Locate the cell with the specified text and output its [x, y] center coordinate. 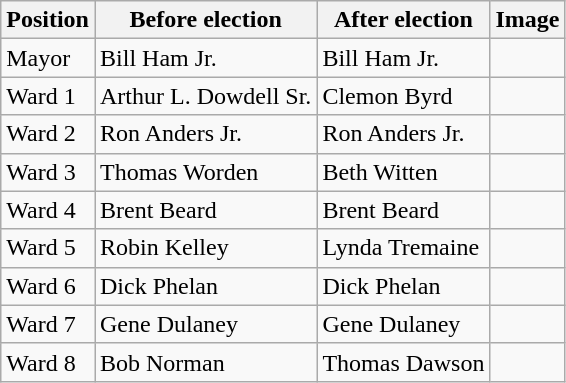
Ward 6 [48, 286]
Arthur L. Dowdell Sr. [205, 96]
Ward 8 [48, 362]
Image [528, 20]
Lynda Tremaine [404, 248]
Ward 4 [48, 210]
Mayor [48, 58]
Beth Witten [404, 172]
Bob Norman [205, 362]
Thomas Dawson [404, 362]
Ward 1 [48, 96]
Clemon Byrd [404, 96]
Robin Kelley [205, 248]
Ward 7 [48, 324]
After election [404, 20]
Ward 2 [48, 134]
Before election [205, 20]
Thomas Worden [205, 172]
Position [48, 20]
Ward 3 [48, 172]
Ward 5 [48, 248]
